Provide the [X, Y] coordinate of the cell's center where the given text is located.  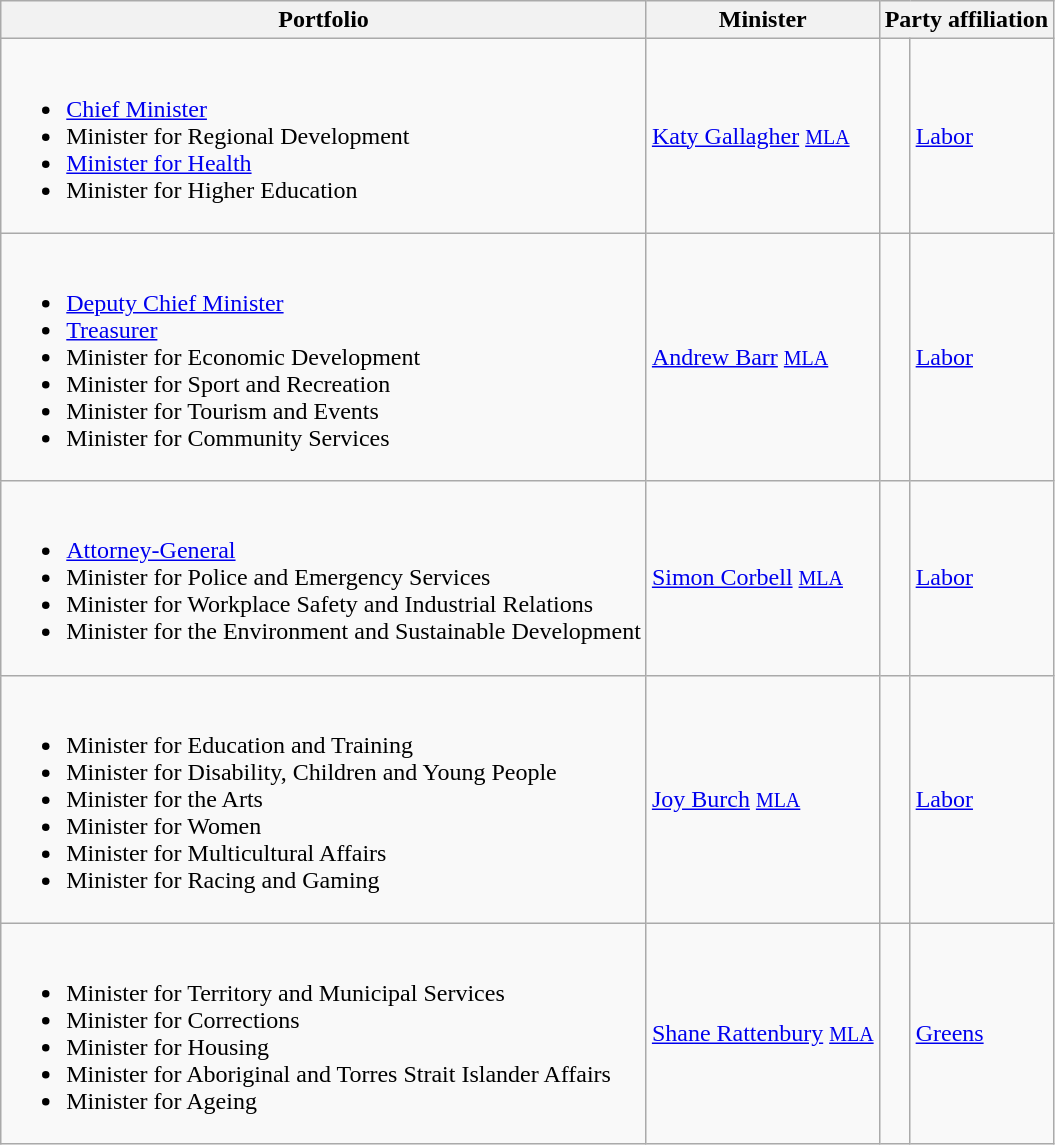
Shane Rattenbury MLA [762, 1034]
Andrew Barr MLA [762, 357]
Greens [982, 1034]
Portfolio [324, 20]
Chief MinisterMinister for Regional DevelopmentMinister for HealthMinister for Higher Education [324, 136]
Party affiliation [966, 20]
Simon Corbell MLA [762, 578]
Joy Burch MLA [762, 799]
Katy Gallagher MLA [762, 136]
Minister [762, 20]
